Search for the cell housing the specified text and yield its (X, Y) center coordinate. 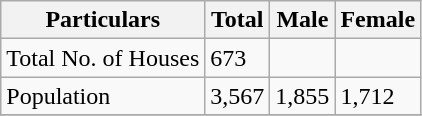
3,567 (238, 96)
673 (238, 58)
Female (378, 20)
Total No. of Houses (103, 58)
Total (238, 20)
1,712 (378, 96)
Particulars (103, 20)
1,855 (302, 96)
Male (302, 20)
Population (103, 96)
